Pinpoint the cell where the given text exists, returning its [X, Y] midpoint coordinate. 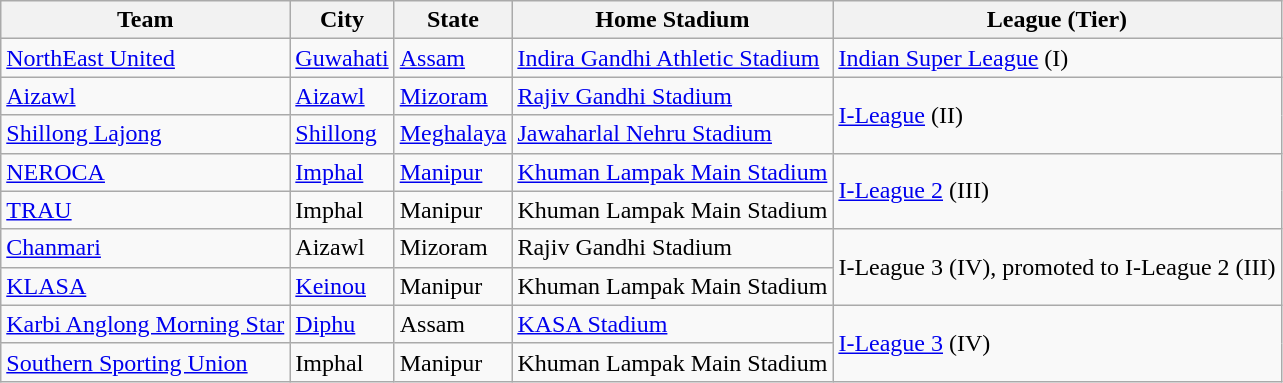
NEROCA [146, 172]
I-League 3 (IV), promoted to I-League 2 (III) [1057, 267]
Chanmari [146, 248]
Guwahati [342, 58]
Home Stadium [672, 20]
TRAU [146, 210]
Shillong Lajong [146, 134]
KASA Stadium [672, 324]
Karbi Anglong Morning Star [146, 324]
City [342, 20]
NorthEast United [146, 58]
Team [146, 20]
I-League 3 (IV) [1057, 343]
Shillong [342, 134]
Diphu [342, 324]
I-League 2 (III) [1057, 191]
League (Tier) [1057, 20]
Jawaharlal Nehru Stadium [672, 134]
KLASA [146, 286]
Meghalaya [453, 134]
Southern Sporting Union [146, 362]
Keinou [342, 286]
Indian Super League (I) [1057, 58]
Indira Gandhi Athletic Stadium [672, 58]
I-League (II) [1057, 115]
State [453, 20]
